Capture the cell that displays the provided text and extract its (x, y) central coordinate. 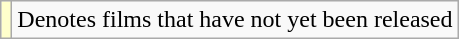
Denotes films that have not yet been released (235, 20)
